Capture the cell that displays the provided text and extract its (x, y) central coordinate. 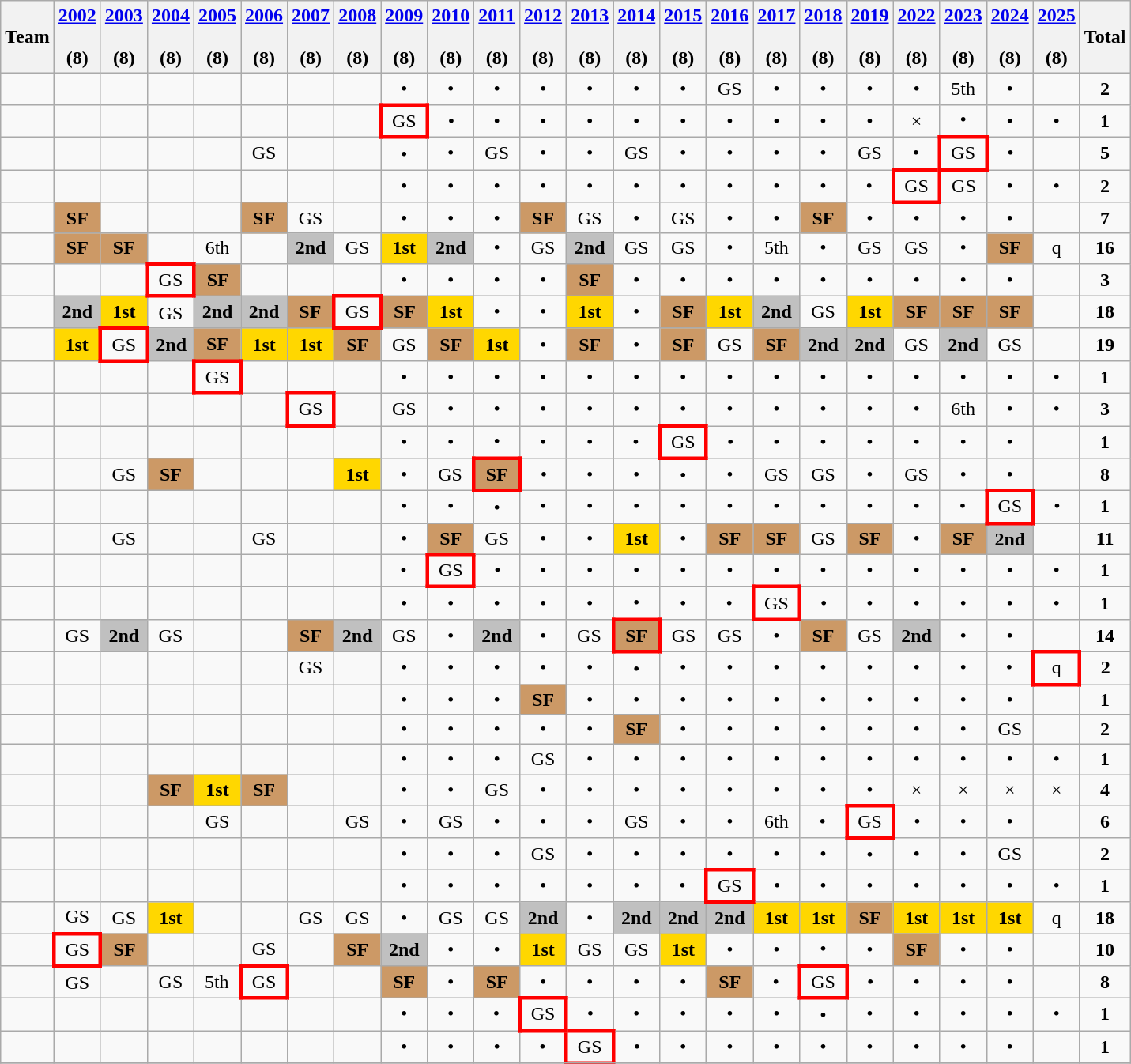
16 (1105, 248)
2018 (8) (824, 37)
2003 (8) (123, 37)
2012 (8) (544, 37)
Team (28, 37)
2011 (8) (497, 37)
2009 (8) (405, 37)
2010 (8) (451, 37)
2016 (8) (730, 37)
2014 (8) (637, 37)
2019 (8) (869, 37)
2017 (8) (776, 37)
5 (1105, 153)
2015 (8) (683, 37)
14 (1105, 636)
2024 (8) (1010, 37)
2006 (8) (264, 37)
2004 (8) (171, 37)
2008 (8) (357, 37)
2005 (8) (217, 37)
7 (1105, 218)
19 (1105, 345)
11 (1105, 539)
2025 (8) (1056, 37)
10 (1105, 949)
6 (1105, 822)
Total (1105, 37)
2013 (8) (590, 37)
2007 (8) (311, 37)
2002 (8) (77, 37)
2023 (8) (963, 37)
4 (1105, 790)
2022 (8) (917, 37)
